Locate the cell with the specified text and output its [x, y] center coordinate. 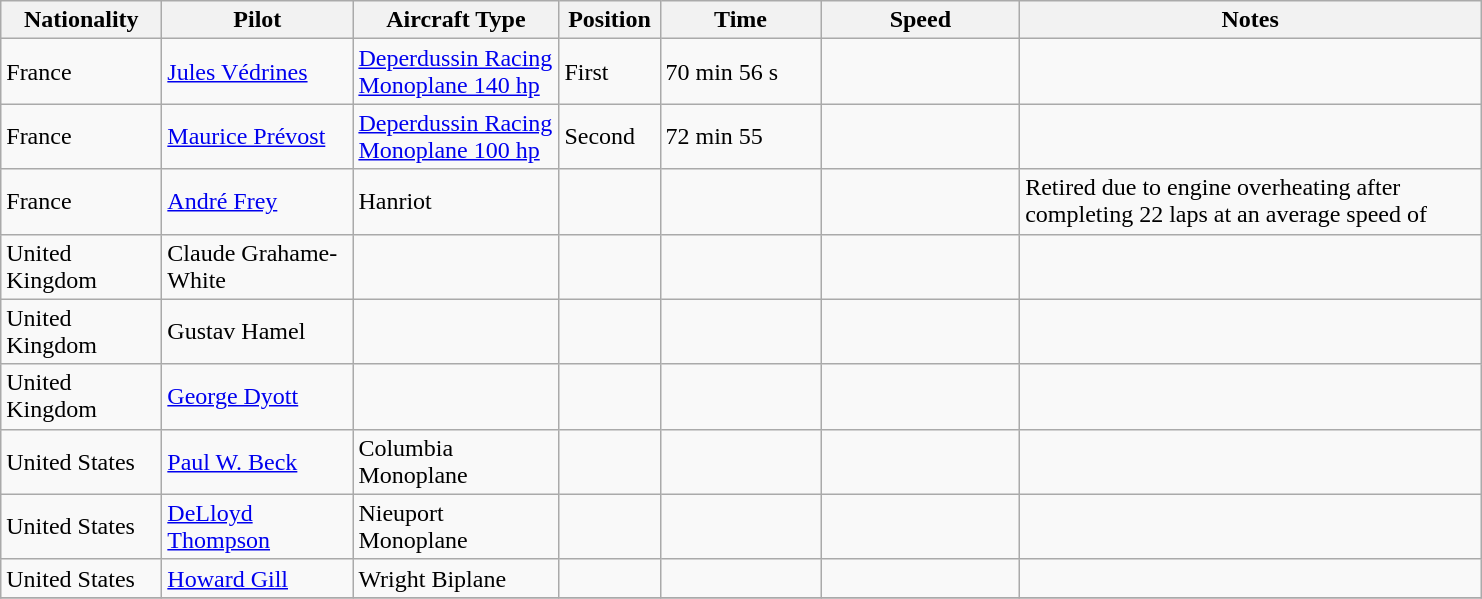
Paul W. Beck [258, 462]
Columbia Monoplane [456, 462]
Jules Védrines [258, 72]
Maurice Prévost [258, 136]
Position [610, 20]
Retired due to engine overheating after completing 22 laps at an average speed of [1250, 202]
DeLloyd Thompson [258, 526]
70 min 56 s [740, 72]
Nieuport Monoplane [456, 526]
First [610, 72]
Pilot [258, 20]
Deperdussin Racing Monoplane 100 hp [456, 136]
Gustav Hamel [258, 332]
André Frey [258, 202]
Claude Grahame-White [258, 266]
Notes [1250, 20]
Speed [920, 20]
George Dyott [258, 396]
Wright Biplane [456, 578]
Time [740, 20]
Howard Gill [258, 578]
Deperdussin Racing Monoplane 140 hp [456, 72]
Second [610, 136]
Aircraft Type [456, 20]
72 min 55 [740, 136]
Nationality [82, 20]
Hanriot [456, 202]
